Locate the cell with the specified text and output its (X, Y) center coordinate. 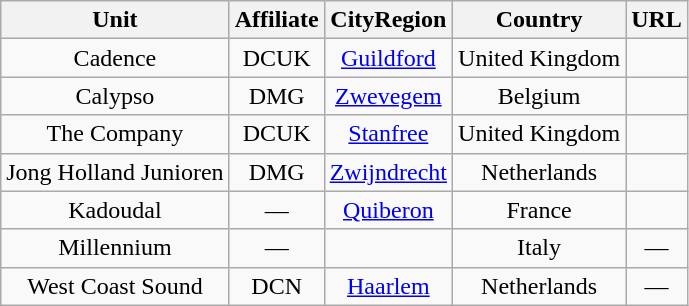
West Coast Sound (115, 286)
Stanfree (388, 134)
Country (540, 20)
France (540, 210)
Guildford (388, 58)
Zwevegem (388, 96)
Italy (540, 248)
Haarlem (388, 286)
Affiliate (276, 20)
URL (657, 20)
The Company (115, 134)
Belgium (540, 96)
Cadence (115, 58)
CityRegion (388, 20)
DCN (276, 286)
Unit (115, 20)
Jong Holland Junioren (115, 172)
Quiberon (388, 210)
Millennium (115, 248)
Kadoudal (115, 210)
Zwijndrecht (388, 172)
Calypso (115, 96)
